Detect which cell encompasses the target text, then output its (X, Y) center coordinate. 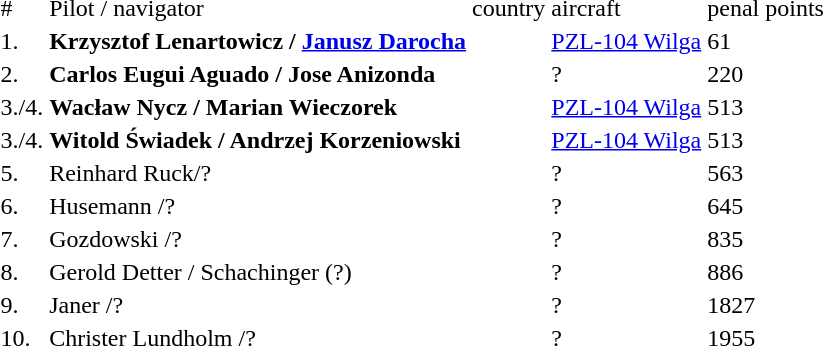
Wacław Nycz / Marian Wieczorek (258, 107)
Gozdowski /? (258, 239)
Krzysztof Lenartowicz / Janusz Darocha (258, 41)
Witold Świadek / Andrzej Korzeniowski (258, 140)
Carlos Eugui Aguado / Jose Anizonda (258, 74)
Reinhard Ruck/? (258, 173)
Janer /? (258, 305)
Husemann /? (258, 206)
Gerold Detter / Schachinger (?) (258, 272)
